Locate the cell with the specified text and output its (x, y) center coordinate. 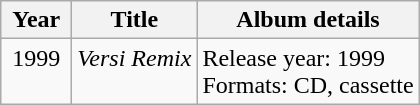
Album details (308, 20)
Title (134, 20)
Versi Remix (134, 72)
Year (36, 20)
1999 (36, 72)
Release year: 1999 Formats: CD, cassette (308, 72)
